For the text-containing cell, return its midpoint in (x, y) coordinate format. 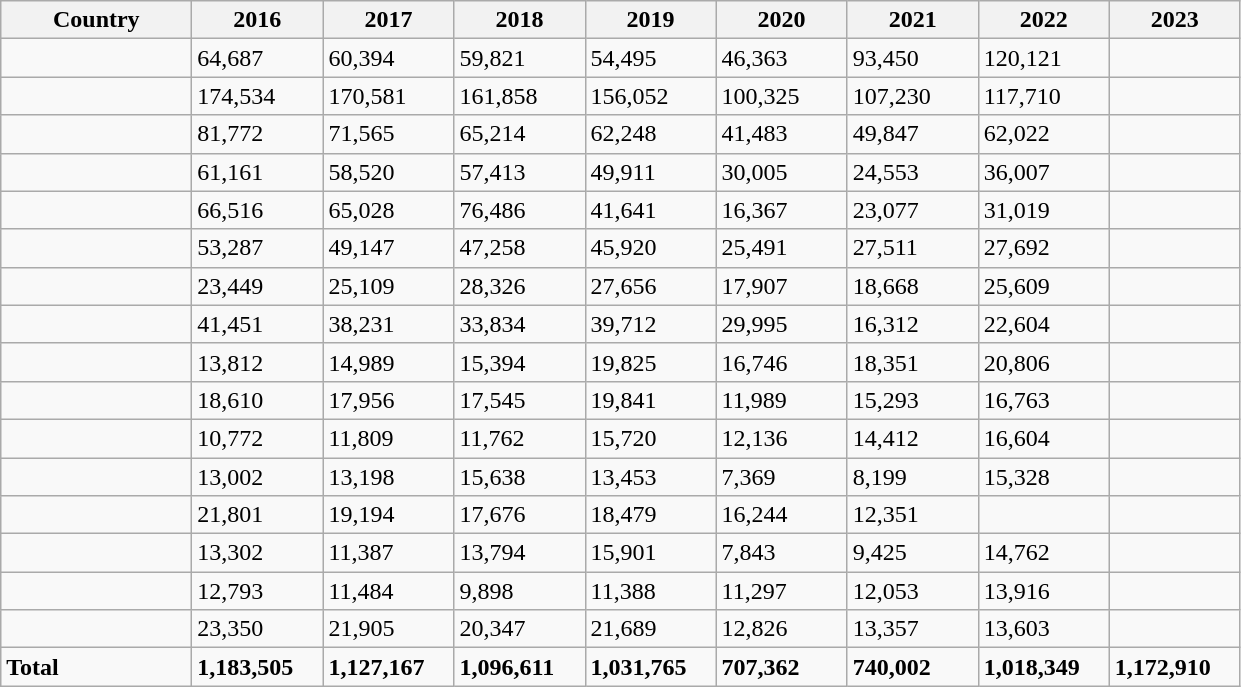
22,604 (1044, 324)
1,172,910 (1174, 667)
19,194 (388, 515)
161,858 (520, 96)
15,328 (1044, 477)
18,610 (258, 400)
9,898 (520, 591)
11,762 (520, 438)
62,248 (650, 134)
27,656 (650, 286)
49,847 (912, 134)
59,821 (520, 58)
2017 (388, 20)
16,604 (1044, 438)
23,350 (258, 629)
17,907 (782, 286)
13,794 (520, 553)
12,136 (782, 438)
13,002 (258, 477)
29,995 (782, 324)
18,668 (912, 286)
13,453 (650, 477)
25,109 (388, 286)
28,326 (520, 286)
11,484 (388, 591)
15,394 (520, 362)
61,161 (258, 172)
16,746 (782, 362)
46,363 (782, 58)
25,491 (782, 248)
19,825 (650, 362)
170,581 (388, 96)
107,230 (912, 96)
57,413 (520, 172)
16,367 (782, 210)
174,534 (258, 96)
740,002 (912, 667)
24,553 (912, 172)
93,450 (912, 58)
16,312 (912, 324)
41,483 (782, 134)
14,762 (1044, 553)
30,005 (782, 172)
18,479 (650, 515)
53,287 (258, 248)
12,351 (912, 515)
2020 (782, 20)
65,028 (388, 210)
1,183,505 (258, 667)
33,834 (520, 324)
17,956 (388, 400)
12,053 (912, 591)
1,018,349 (1044, 667)
76,486 (520, 210)
45,920 (650, 248)
100,325 (782, 96)
11,809 (388, 438)
21,689 (650, 629)
31,019 (1044, 210)
41,451 (258, 324)
11,989 (782, 400)
19,841 (650, 400)
707,362 (782, 667)
71,565 (388, 134)
54,495 (650, 58)
2016 (258, 20)
8,199 (912, 477)
15,638 (520, 477)
81,772 (258, 134)
23,449 (258, 286)
13,302 (258, 553)
14,412 (912, 438)
49,147 (388, 248)
117,710 (1044, 96)
60,394 (388, 58)
7,369 (782, 477)
13,357 (912, 629)
36,007 (1044, 172)
Total (96, 667)
25,609 (1044, 286)
15,720 (650, 438)
27,511 (912, 248)
39,712 (650, 324)
10,772 (258, 438)
17,545 (520, 400)
156,052 (650, 96)
15,901 (650, 553)
12,793 (258, 591)
2021 (912, 20)
2023 (1174, 20)
2022 (1044, 20)
13,916 (1044, 591)
Country (96, 20)
14,989 (388, 362)
13,812 (258, 362)
64,687 (258, 58)
1,031,765 (650, 667)
13,198 (388, 477)
16,244 (782, 515)
11,297 (782, 591)
12,826 (782, 629)
20,347 (520, 629)
41,641 (650, 210)
62,022 (1044, 134)
65,214 (520, 134)
2018 (520, 20)
11,387 (388, 553)
38,231 (388, 324)
120,121 (1044, 58)
21,801 (258, 515)
27,692 (1044, 248)
16,763 (1044, 400)
2019 (650, 20)
13,603 (1044, 629)
21,905 (388, 629)
58,520 (388, 172)
1,096,611 (520, 667)
23,077 (912, 210)
11,388 (650, 591)
47,258 (520, 248)
1,127,167 (388, 667)
66,516 (258, 210)
9,425 (912, 553)
7,843 (782, 553)
17,676 (520, 515)
18,351 (912, 362)
49,911 (650, 172)
15,293 (912, 400)
20,806 (1044, 362)
